Scan for the cell matching the given text and deliver its (X, Y) coordinate at center. 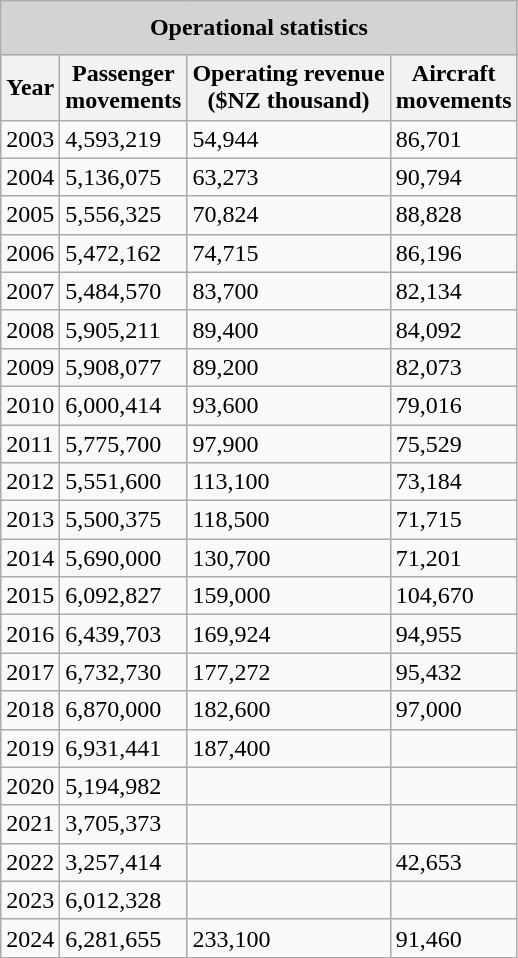
95,432 (454, 672)
Aircraftmovements (454, 88)
86,196 (454, 253)
70,824 (288, 215)
2016 (30, 634)
6,012,328 (124, 900)
2021 (30, 824)
5,500,375 (124, 520)
2008 (30, 329)
2015 (30, 596)
6,870,000 (124, 710)
79,016 (454, 406)
104,670 (454, 596)
2024 (30, 938)
6,000,414 (124, 406)
2009 (30, 367)
2005 (30, 215)
5,775,700 (124, 444)
2003 (30, 139)
Year (30, 88)
2006 (30, 253)
71,715 (454, 520)
5,136,075 (124, 177)
63,273 (288, 177)
6,281,655 (124, 938)
5,556,325 (124, 215)
6,732,730 (124, 672)
159,000 (288, 596)
Operating revenue($NZ thousand) (288, 88)
5,484,570 (124, 291)
5,194,982 (124, 786)
5,690,000 (124, 558)
94,955 (454, 634)
5,905,211 (124, 329)
82,134 (454, 291)
130,700 (288, 558)
90,794 (454, 177)
6,439,703 (124, 634)
2018 (30, 710)
4,593,219 (124, 139)
89,200 (288, 367)
2022 (30, 862)
5,472,162 (124, 253)
2013 (30, 520)
75,529 (454, 444)
2014 (30, 558)
84,092 (454, 329)
97,000 (454, 710)
187,400 (288, 748)
2019 (30, 748)
74,715 (288, 253)
2023 (30, 900)
2017 (30, 672)
91,460 (454, 938)
182,600 (288, 710)
2020 (30, 786)
2012 (30, 482)
118,500 (288, 520)
3,705,373 (124, 824)
5,551,600 (124, 482)
6,931,441 (124, 748)
6,092,827 (124, 596)
113,100 (288, 482)
2011 (30, 444)
88,828 (454, 215)
93,600 (288, 406)
5,908,077 (124, 367)
Operational statistics (259, 28)
233,100 (288, 938)
89,400 (288, 329)
177,272 (288, 672)
169,924 (288, 634)
2004 (30, 177)
42,653 (454, 862)
86,701 (454, 139)
71,201 (454, 558)
3,257,414 (124, 862)
Passengermovements (124, 88)
82,073 (454, 367)
73,184 (454, 482)
83,700 (288, 291)
54,944 (288, 139)
97,900 (288, 444)
2007 (30, 291)
2010 (30, 406)
